From the cell containing the given text, extract its center point as [X, Y] coordinate. 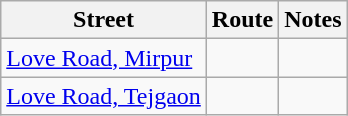
Notes [313, 20]
Love Road, Tejgaon [104, 96]
Street [104, 20]
Love Road, Mirpur [104, 58]
Route [242, 20]
